Output the [X, Y] coordinate of the center of the cell containing the given text.  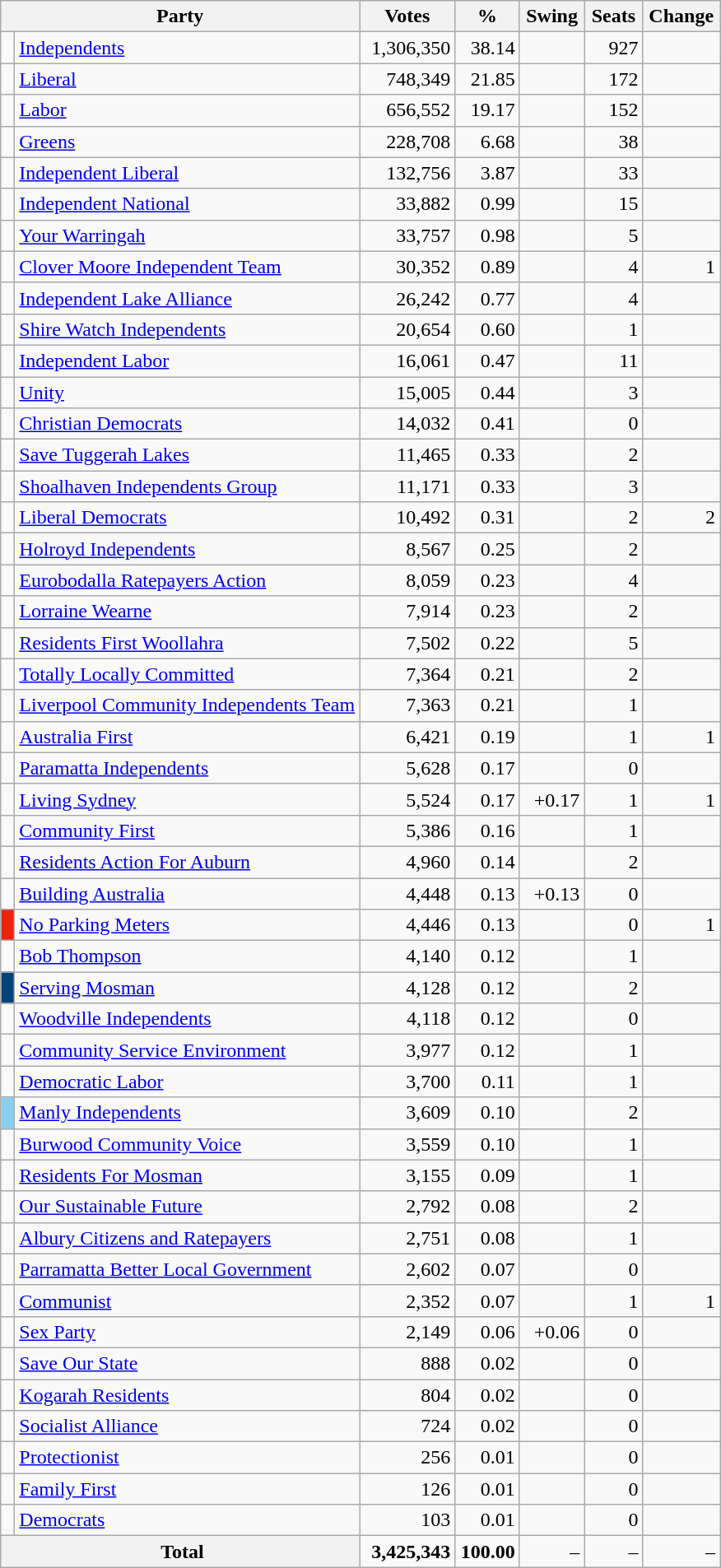
38 [614, 142]
2,792 [407, 1207]
0.41 [487, 424]
7,914 [407, 612]
38.14 [487, 48]
0.77 [487, 298]
748,349 [407, 79]
2,149 [407, 1332]
927 [614, 48]
7,364 [407, 674]
6.68 [487, 142]
0.11 [487, 1082]
33,882 [407, 204]
33,757 [407, 235]
724 [407, 1426]
Save Tuggerah Lakes [188, 455]
Seats [614, 16]
Community First [188, 831]
3,977 [407, 1050]
+0.13 [551, 893]
Residents For Mosman [188, 1175]
11,465 [407, 455]
3,700 [407, 1082]
8,567 [407, 549]
Building Australia [188, 893]
Woodville Independents [188, 1019]
4,140 [407, 956]
7,502 [407, 643]
Your Warringah [188, 235]
Party [180, 16]
4,448 [407, 893]
3.87 [487, 173]
Independent Liberal [188, 173]
Independents [188, 48]
Socialist Alliance [188, 1426]
Bob Thompson [188, 956]
Democrats [188, 1520]
19.17 [487, 110]
Our Sustainable Future [188, 1207]
4,960 [407, 862]
4,118 [407, 1019]
7,363 [407, 705]
Parramatta Better Local Government [188, 1269]
+0.17 [551, 799]
0.47 [487, 361]
Kogarah Residents [188, 1395]
30,352 [407, 267]
5,386 [407, 831]
3,609 [407, 1113]
Independent Labor [188, 361]
Community Service Environment [188, 1050]
15,005 [407, 393]
256 [407, 1458]
+0.06 [551, 1332]
Albury Citizens and Ratepayers [188, 1238]
Residents Action For Auburn [188, 862]
Swing [551, 16]
3,559 [407, 1144]
Greens [188, 142]
132,756 [407, 173]
6,421 [407, 737]
Eurobodalla Ratepayers Action [188, 580]
26,242 [407, 298]
4,128 [407, 988]
% [487, 16]
172 [614, 79]
Holroyd Independents [188, 549]
0.22 [487, 643]
No Parking Meters [188, 925]
4,446 [407, 925]
Living Sydney [188, 799]
Liberal Democrats [188, 518]
0.99 [487, 204]
103 [407, 1520]
Paramatta Independents [188, 768]
0.19 [487, 737]
0.16 [487, 831]
100.00 [487, 1552]
Labor [188, 110]
Votes [407, 16]
1,306,350 [407, 48]
Residents First Woollahra [188, 643]
Save Our State [188, 1363]
2,602 [407, 1269]
Serving Mosman [188, 988]
Shire Watch Independents [188, 329]
0.98 [487, 235]
5,628 [407, 768]
33 [614, 173]
Protectionist [188, 1458]
Family First [188, 1489]
11,171 [407, 486]
Unity [188, 393]
3,425,343 [407, 1552]
Total [180, 1552]
10,492 [407, 518]
0.09 [487, 1175]
126 [407, 1489]
0.25 [487, 549]
5,524 [407, 799]
Communist [188, 1300]
Totally Locally Committed [188, 674]
Christian Democrats [188, 424]
Democratic Labor [188, 1082]
Independent Lake Alliance [188, 298]
Manly Independents [188, 1113]
8,059 [407, 580]
Independent National [188, 204]
3,155 [407, 1175]
20,654 [407, 329]
Change [681, 16]
152 [614, 110]
Burwood Community Voice [188, 1144]
14,032 [407, 424]
656,552 [407, 110]
0.60 [487, 329]
Liberal [188, 79]
2,352 [407, 1300]
Liverpool Community Independents Team [188, 705]
Lorraine Wearne [188, 612]
0.89 [487, 267]
888 [407, 1363]
2,751 [407, 1238]
0.44 [487, 393]
11 [614, 361]
15 [614, 204]
Shoalhaven Independents Group [188, 486]
0.14 [487, 862]
16,061 [407, 361]
Australia First [188, 737]
Sex Party [188, 1332]
0.06 [487, 1332]
0.31 [487, 518]
804 [407, 1395]
228,708 [407, 142]
21.85 [487, 79]
Clover Moore Independent Team [188, 267]
